Scan for the cell matching the given text and deliver its [X, Y] coordinate at center. 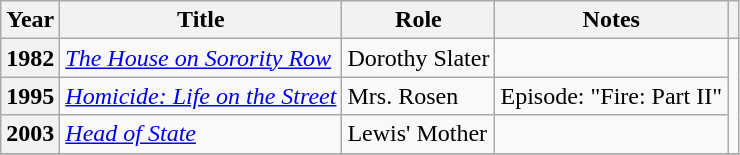
Head of State [201, 134]
Notes [612, 20]
Lewis' Mother [418, 134]
Episode: "Fire: Part II" [612, 96]
1982 [30, 58]
1995 [30, 96]
Dorothy Slater [418, 58]
Mrs. Rosen [418, 96]
Homicide: Life on the Street [201, 96]
Role [418, 20]
The House on Sorority Row [201, 58]
Title [201, 20]
Year [30, 20]
2003 [30, 134]
